Scan for the cell matching the given text and deliver its (X, Y) coordinate at center. 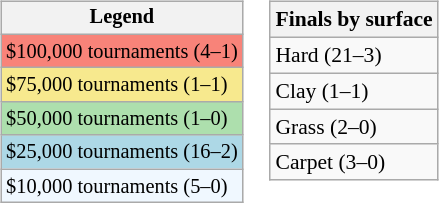
Finals by surface (354, 20)
$75,000 tournaments (1–1) (122, 85)
$25,000 tournaments (16–2) (122, 152)
Grass (2–0) (354, 127)
Legend (122, 18)
Hard (21–3) (354, 55)
$50,000 tournaments (1–0) (122, 119)
Clay (1–1) (354, 91)
$10,000 tournaments (5–0) (122, 186)
Carpet (3–0) (354, 162)
$100,000 tournaments (4–1) (122, 51)
